Detect which cell encompasses the target text, then output its (x, y) center coordinate. 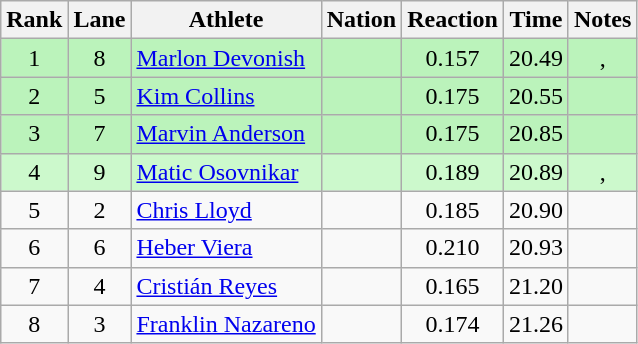
Time (536, 20)
Kim Collins (226, 96)
0.185 (453, 210)
Reaction (453, 20)
Rank (34, 20)
0.210 (453, 248)
Chris Lloyd (226, 210)
Nation (361, 20)
Matic Osovnikar (226, 172)
20.55 (536, 96)
0.157 (453, 58)
1 (34, 58)
0.189 (453, 172)
Franklin Nazareno (226, 324)
Notes (602, 20)
0.174 (453, 324)
Lane (100, 20)
20.85 (536, 134)
9 (100, 172)
21.20 (536, 286)
Cristián Reyes (226, 286)
Marvin Anderson (226, 134)
Marlon Devonish (226, 58)
Heber Viera (226, 248)
0.165 (453, 286)
21.26 (536, 324)
20.89 (536, 172)
20.93 (536, 248)
20.49 (536, 58)
20.90 (536, 210)
Athlete (226, 20)
